Find where the given text appears and provide that cell's center as (X, Y) coordinate. 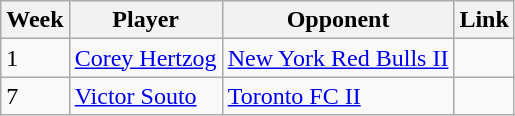
Opponent (338, 20)
Victor Souto (146, 96)
Toronto FC II (338, 96)
1 (35, 58)
New York Red Bulls II (338, 58)
7 (35, 96)
Link (484, 20)
Week (35, 20)
Corey Hertzog (146, 58)
Player (146, 20)
